Scan for the cell matching the given text and deliver its (x, y) coordinate at center. 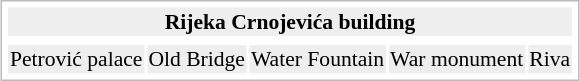
War monument (457, 59)
Riva (550, 59)
Water Fountain (317, 59)
Rijeka Crnojevića building (290, 22)
Old Bridge (197, 59)
Petrović palace (76, 59)
